Determine the [X, Y] coordinate at the center of the cell enclosing the given text.  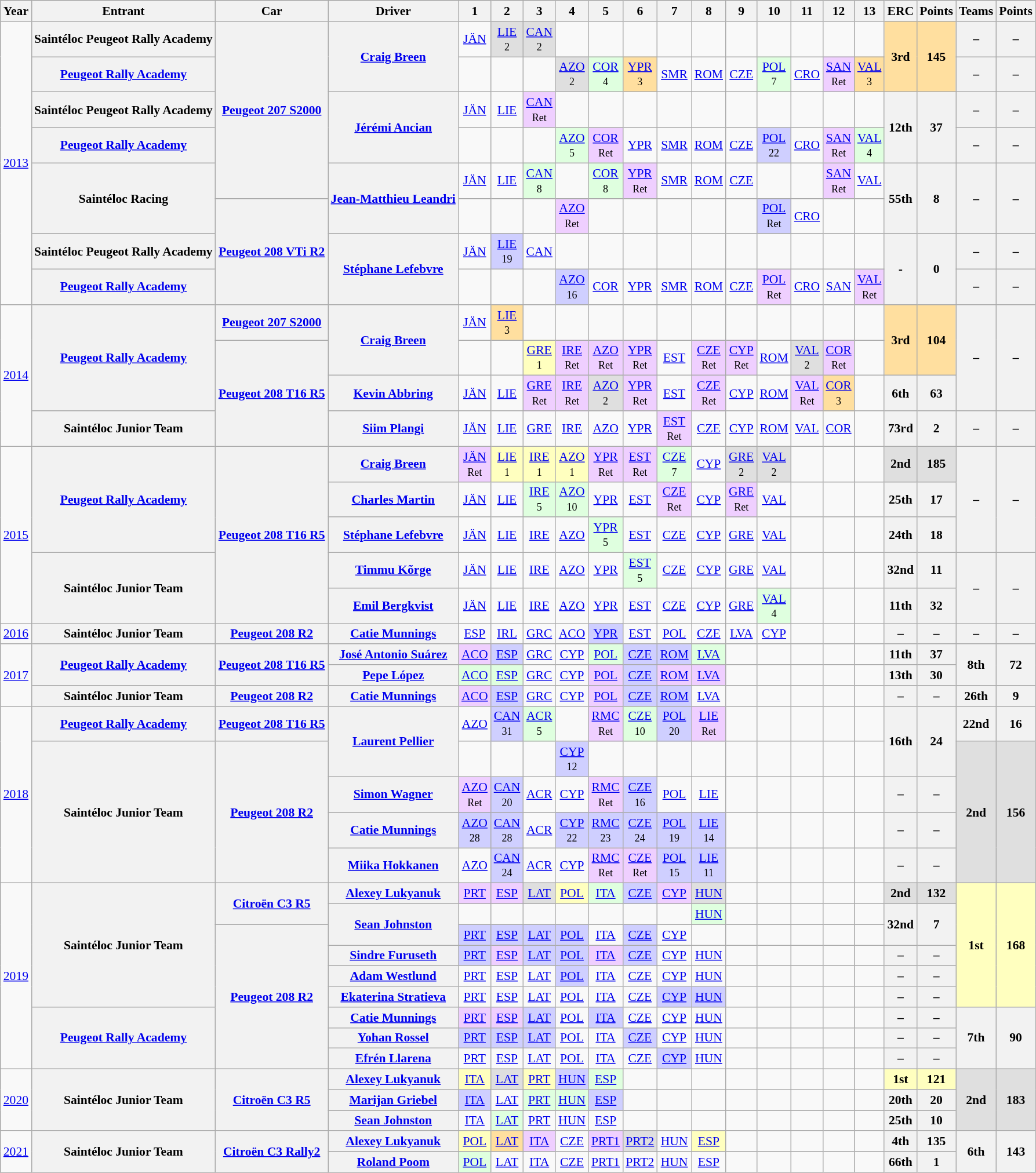
CZE16 [640, 795]
55th [900, 198]
Pepe López [393, 675]
20th [900, 1100]
32 [936, 606]
3 [539, 11]
17 [936, 500]
183 [1016, 1100]
Emil Bergkvist [393, 606]
CAN20 [507, 795]
104 [936, 340]
CYP22 [572, 830]
Ekaterina Stratieva [393, 997]
30 [936, 675]
7th [976, 1039]
26th [976, 696]
IRE5 [539, 500]
Kevin Abbring [393, 393]
ERC [900, 11]
Entrant [123, 11]
2017 [16, 676]
LIE3 [507, 322]
ACR5 [539, 723]
2016 [16, 634]
Roland Poom [393, 1162]
VAL3 [870, 74]
Timmu Kõrge [393, 570]
JÄNRet [475, 464]
AZO1 [572, 464]
Simon Wagner [393, 795]
CZE7 [674, 464]
Citroën C3 Rally2 [272, 1152]
66th [900, 1162]
72 [1016, 665]
Sindre Furuseth [393, 956]
POL20 [674, 723]
4 [572, 11]
CAN24 [507, 866]
Efrén Llarena [393, 1059]
Driver [393, 11]
Year [16, 11]
EST5 [640, 570]
22nd [976, 723]
185 [936, 464]
12th [900, 128]
2015 [16, 535]
Laurent Pellier [393, 741]
CYPRet [741, 358]
2020 [16, 1100]
AZO28 [475, 830]
CYP12 [572, 759]
2019 [16, 976]
YPR5 [605, 535]
Jean-Matthieu Leandri [393, 198]
0 [936, 269]
RMC23 [605, 830]
16 [1016, 723]
16th [900, 741]
2013 [16, 163]
Miika Hokkanen [393, 866]
COR3 [838, 393]
12 [838, 11]
168 [1016, 945]
LIE19 [507, 252]
13 [870, 11]
Yohan Rossel [393, 1038]
6 [640, 11]
CZE24 [640, 830]
LIE11 [708, 866]
CAN2 [539, 39]
CAN [539, 252]
- [900, 269]
POL7 [773, 74]
Marijan Griebel [393, 1100]
13th [900, 675]
73rd [900, 429]
GRE2 [741, 464]
Siim Plangi [393, 429]
IRL [507, 634]
121 [936, 1080]
LIERet [708, 723]
IRE1 [539, 464]
CAN31 [507, 723]
24th [900, 535]
Jérémi Ancian [393, 128]
143 [1016, 1152]
YPR3 [640, 74]
AZO16 [572, 287]
2018 [16, 795]
90 [1016, 1039]
Teams [976, 11]
LIE14 [708, 830]
Adam Westlund [393, 977]
LIE1 [507, 464]
AZO5 [572, 145]
COR8 [605, 181]
Car [272, 11]
18 [936, 535]
POL15 [674, 866]
José Antonio Suárez [393, 655]
GRE1 [539, 358]
SAN [838, 287]
4th [900, 1142]
POL22 [773, 145]
135 [936, 1142]
5 [605, 11]
132 [936, 894]
156 [1016, 813]
2021 [16, 1152]
Charles Martin [393, 500]
Peugeot 208 VTi R2 [272, 252]
145 [936, 57]
CANRet [539, 110]
LIE2 [507, 39]
2014 [16, 376]
Saintéloc Racing [123, 198]
24 [936, 741]
POL19 [674, 830]
63 [936, 393]
CZE10 [640, 723]
COR4 [605, 74]
20 [936, 1100]
AZO10 [572, 500]
CAN28 [507, 830]
CAN8 [539, 181]
8th [976, 665]
